Capture the cell that displays the provided text and extract its [X, Y] central coordinate. 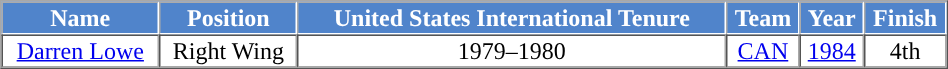
Position [228, 18]
Team [763, 18]
United States International Tenure [512, 18]
4th [906, 50]
1979–1980 [512, 50]
Year [832, 18]
1984 [832, 50]
CAN [763, 50]
Name [81, 18]
Finish [906, 18]
Darren Lowe [81, 50]
Right Wing [228, 50]
